From the cell containing the given text, extract its center point as (X, Y) coordinate. 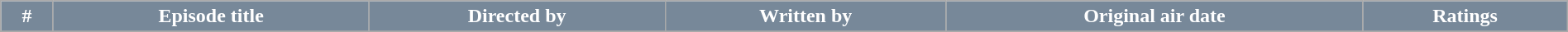
Directed by (517, 16)
Ratings (1465, 16)
Written by (806, 16)
# (27, 16)
Original air date (1154, 16)
Episode title (211, 16)
